Return [x, y] of the center of cell containing provided text 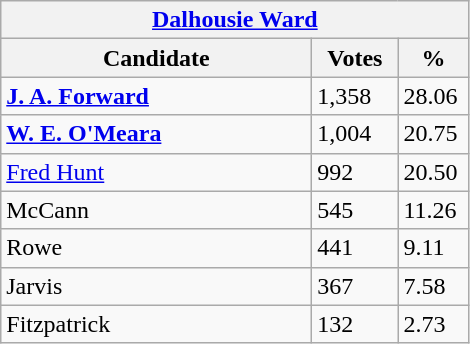
Votes [355, 58]
J. A. Forward [156, 96]
7.58 [434, 286]
441 [355, 248]
Dalhousie Ward [235, 20]
1,358 [355, 96]
Jarvis [156, 286]
% [434, 58]
9.11 [434, 248]
132 [355, 324]
992 [355, 172]
1,004 [355, 134]
367 [355, 286]
Candidate [156, 58]
Fred Hunt [156, 172]
2.73 [434, 324]
Rowe [156, 248]
545 [355, 210]
W. E. O'Meara [156, 134]
28.06 [434, 96]
Fitzpatrick [156, 324]
20.50 [434, 172]
McCann [156, 210]
11.26 [434, 210]
20.75 [434, 134]
